Identify which cell holds the provided text, then report its [x, y] central coordinate. 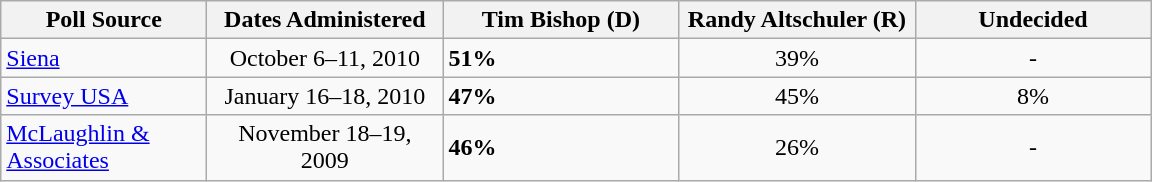
January 16–18, 2010 [325, 96]
45% [797, 96]
Survey USA [104, 96]
47% [561, 96]
51% [561, 58]
November 18–19, 2009 [325, 148]
39% [797, 58]
Poll Source [104, 20]
8% [1033, 96]
26% [797, 148]
Tim Bishop (D) [561, 20]
October 6–11, 2010 [325, 58]
46% [561, 148]
McLaughlin & Associates [104, 148]
Randy Altschuler (R) [797, 20]
Dates Administered [325, 20]
Siena [104, 58]
Undecided [1033, 20]
